Scan for the cell matching the given text and deliver its (x, y) coordinate at center. 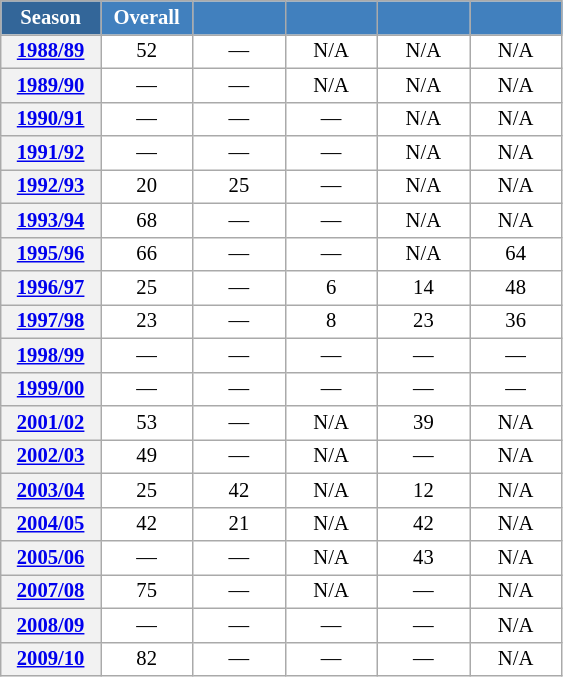
1998/99 (51, 355)
49 (146, 456)
2009/10 (51, 659)
2008/09 (51, 625)
2001/02 (51, 423)
2002/03 (51, 456)
36 (516, 321)
14 (423, 287)
8 (331, 321)
1991/92 (51, 153)
68 (146, 220)
1989/90 (51, 85)
53 (146, 423)
1996/97 (51, 287)
1999/00 (51, 389)
6 (331, 287)
1990/91 (51, 119)
1997/98 (51, 321)
1988/89 (51, 51)
2005/06 (51, 557)
52 (146, 51)
12 (423, 490)
66 (146, 254)
82 (146, 659)
Overall (146, 17)
2003/04 (51, 490)
20 (146, 186)
21 (239, 524)
64 (516, 254)
75 (146, 591)
1992/93 (51, 186)
43 (423, 557)
2004/05 (51, 524)
Season (51, 17)
2007/08 (51, 591)
48 (516, 287)
39 (423, 423)
1993/94 (51, 220)
1995/96 (51, 254)
